Search for the cell housing the specified text and yield its [x, y] center coordinate. 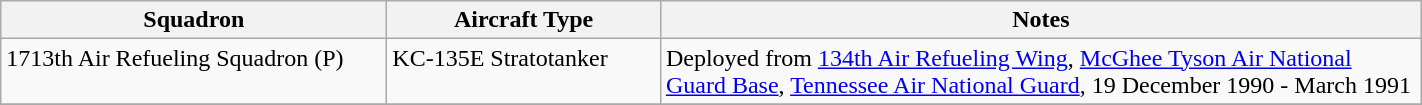
Aircraft Type [524, 20]
KC-135E Stratotanker [524, 72]
Notes [1040, 20]
1713th Air Refueling Squadron (P) [194, 72]
Squadron [194, 20]
Deployed from 134th Air Refueling Wing, McGhee Tyson Air National Guard Base, Tennessee Air National Guard, 19 December 1990 - March 1991 [1040, 72]
